Identify which cell holds the provided text, then report its [X, Y] central coordinate. 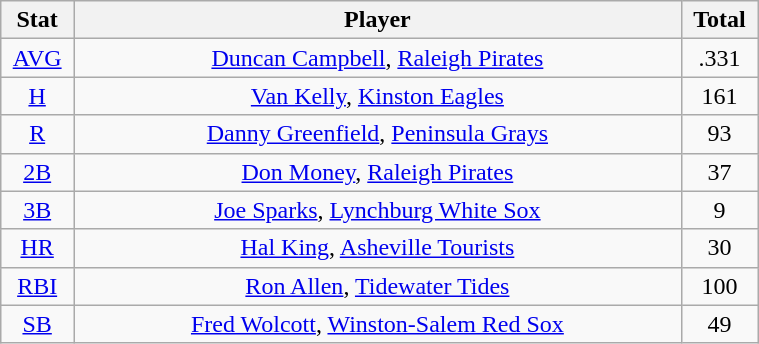
3B [38, 210]
Ron Allen, Tidewater Tides [378, 286]
Total [719, 20]
2B [38, 172]
Duncan Campbell, Raleigh Pirates [378, 58]
Danny Greenfield, Peninsula Grays [378, 134]
H [38, 96]
Hal King, Asheville Tourists [378, 248]
Player [378, 20]
100 [719, 286]
HR [38, 248]
30 [719, 248]
R [38, 134]
SB [38, 324]
Joe Sparks, Lynchburg White Sox [378, 210]
93 [719, 134]
49 [719, 324]
Fred Wolcott, Winston-Salem Red Sox [378, 324]
Don Money, Raleigh Pirates [378, 172]
.331 [719, 58]
Stat [38, 20]
37 [719, 172]
9 [719, 210]
RBI [38, 286]
Van Kelly, Kinston Eagles [378, 96]
161 [719, 96]
AVG [38, 58]
